Pinpoint the cell where the given text exists, returning its (X, Y) midpoint coordinate. 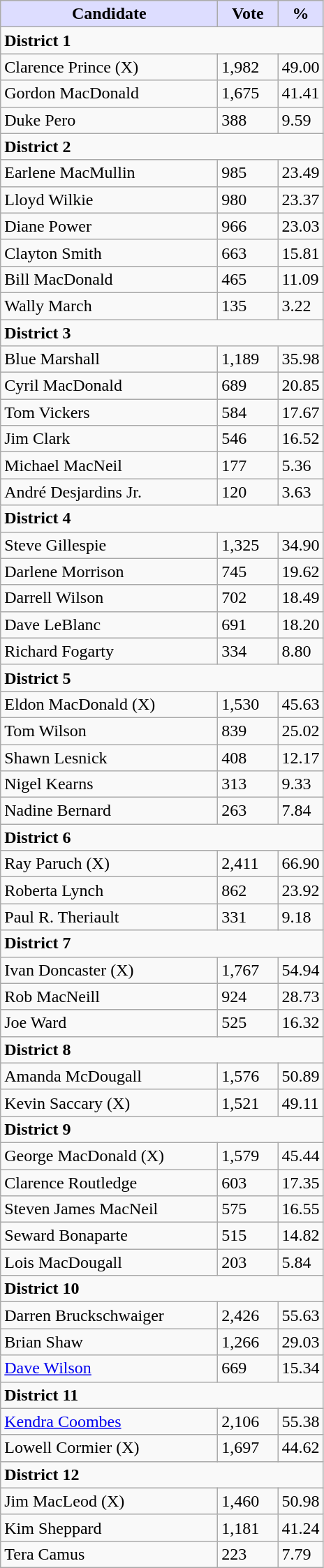
2,106 (248, 1421)
District 2 (162, 147)
862 (248, 890)
Gordon MacDonald (109, 94)
Candidate (109, 14)
1,579 (248, 1156)
45.63 (300, 704)
9.33 (300, 784)
18.49 (300, 598)
District 4 (162, 518)
District 9 (162, 1129)
Diane Power (109, 226)
8.80 (300, 651)
41.24 (300, 1528)
Ivan Doncaster (X) (109, 970)
584 (248, 412)
14.82 (300, 1236)
Earlene MacMullin (109, 173)
Kim Sheppard (109, 1528)
Jim MacLeod (X) (109, 1501)
745 (248, 572)
Darren Bruckschwaiger (109, 1315)
408 (248, 757)
Brian Shaw (109, 1342)
Lois MacDougall (109, 1262)
District 10 (162, 1289)
23.92 (300, 890)
17.35 (300, 1183)
3.22 (300, 306)
525 (248, 1023)
11.09 (300, 279)
District 5 (162, 678)
2,411 (248, 864)
49.00 (300, 67)
839 (248, 731)
1,982 (248, 67)
1,460 (248, 1501)
924 (248, 996)
Clarence Routledge (109, 1183)
Dave LeBlanc (109, 625)
49.11 (300, 1103)
1,675 (248, 94)
120 (248, 492)
331 (248, 917)
Roberta Lynch (109, 890)
45.44 (300, 1156)
Nigel Kearns (109, 784)
André Desjardins Jr. (109, 492)
Cyril MacDonald (109, 386)
1,576 (248, 1076)
Lloyd Wilkie (109, 200)
177 (248, 465)
16.52 (300, 439)
Amanda McDougall (109, 1076)
575 (248, 1209)
55.63 (300, 1315)
66.90 (300, 864)
2,426 (248, 1315)
Tom Wilson (109, 731)
1,521 (248, 1103)
Paul R. Theriault (109, 917)
% (300, 14)
50.89 (300, 1076)
689 (248, 386)
Nadine Bernard (109, 811)
465 (248, 279)
Seward Bonaparte (109, 1236)
669 (248, 1368)
966 (248, 226)
Steven James MacNeil (109, 1209)
Darlene Morrison (109, 572)
603 (248, 1183)
District 12 (162, 1474)
District 8 (162, 1050)
702 (248, 598)
9.18 (300, 917)
44.62 (300, 1448)
135 (248, 306)
334 (248, 651)
Richard Fogarty (109, 651)
5.36 (300, 465)
1,325 (248, 545)
663 (248, 253)
Lowell Cormier (X) (109, 1448)
Duke Pero (109, 120)
District 6 (162, 837)
Clayton Smith (109, 253)
1,767 (248, 970)
Tom Vickers (109, 412)
Clarence Prince (X) (109, 67)
Bill MacDonald (109, 279)
203 (248, 1262)
50.98 (300, 1501)
17.67 (300, 412)
54.94 (300, 970)
Wally March (109, 306)
District 1 (162, 40)
Jim Clark (109, 439)
Tera Camus (109, 1554)
7.79 (300, 1554)
980 (248, 200)
16.32 (300, 1023)
12.17 (300, 757)
3.63 (300, 492)
15.81 (300, 253)
34.90 (300, 545)
Steve Gillespie (109, 545)
George MacDonald (X) (109, 1156)
515 (248, 1236)
23.49 (300, 173)
16.55 (300, 1209)
313 (248, 784)
Joe Ward (109, 1023)
223 (248, 1554)
263 (248, 811)
55.38 (300, 1421)
23.03 (300, 226)
Rob MacNeill (109, 996)
1,189 (248, 359)
Darrell Wilson (109, 598)
Shawn Lesnick (109, 757)
388 (248, 120)
Eldon MacDonald (X) (109, 704)
1,181 (248, 1528)
19.62 (300, 572)
Kevin Saccary (X) (109, 1103)
15.34 (300, 1368)
Blue Marshall (109, 359)
Ray Paruch (X) (109, 864)
9.59 (300, 120)
35.98 (300, 359)
District 11 (162, 1395)
Vote (248, 14)
1,697 (248, 1448)
1,530 (248, 704)
985 (248, 173)
Dave Wilson (109, 1368)
District 3 (162, 333)
18.20 (300, 625)
Kendra Coombes (109, 1421)
20.85 (300, 386)
5.84 (300, 1262)
29.03 (300, 1342)
District 7 (162, 943)
691 (248, 625)
41.41 (300, 94)
546 (248, 439)
1,266 (248, 1342)
23.37 (300, 200)
25.02 (300, 731)
Michael MacNeil (109, 465)
28.73 (300, 996)
7.84 (300, 811)
